Return the [x, y] coordinate for the center point of the cell that contains the specified text.  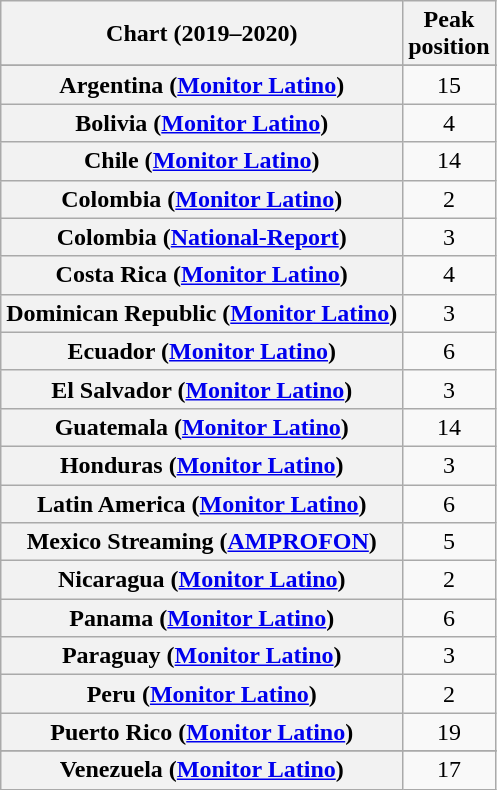
Mexico Streaming (AMPROFON) [202, 542]
El Salvador (Monitor Latino) [202, 389]
Costa Rica (Monitor Latino) [202, 275]
Venezuela (Monitor Latino) [202, 770]
Honduras (Monitor Latino) [202, 465]
Nicaragua (Monitor Latino) [202, 580]
5 [449, 542]
Bolivia (Monitor Latino) [202, 123]
Dominican Republic (Monitor Latino) [202, 313]
Ecuador (Monitor Latino) [202, 351]
19 [449, 732]
Latin America (Monitor Latino) [202, 503]
Colombia (National-Report) [202, 237]
Argentina (Monitor Latino) [202, 85]
Puerto Rico (Monitor Latino) [202, 732]
Chile (Monitor Latino) [202, 161]
Colombia (Monitor Latino) [202, 199]
15 [449, 85]
Paraguay (Monitor Latino) [202, 656]
Peakposition [449, 34]
17 [449, 770]
Chart (2019–2020) [202, 34]
Panama (Monitor Latino) [202, 618]
Peru (Monitor Latino) [202, 694]
Guatemala (Monitor Latino) [202, 427]
